Detect which cell encompasses the target text, then output its [x, y] center coordinate. 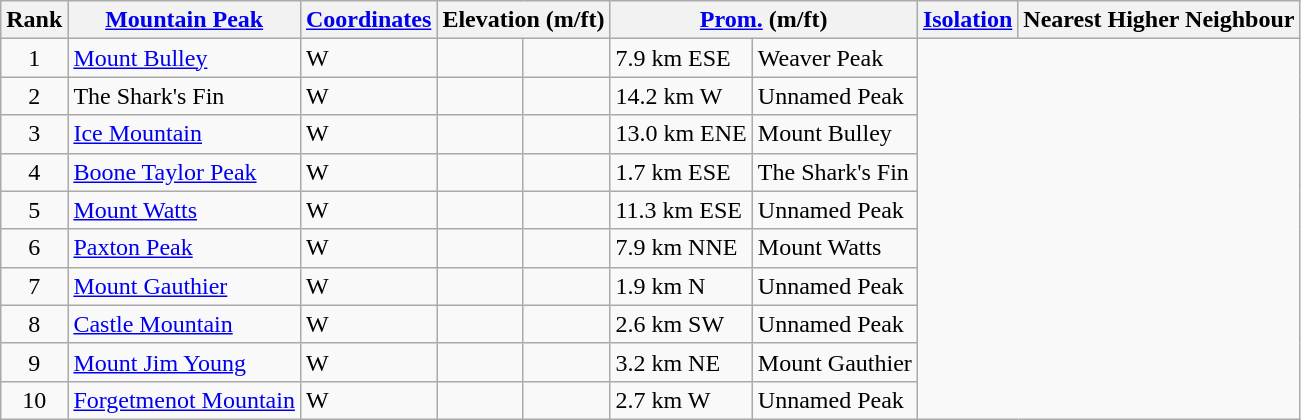
2.7 km W [681, 400]
Rank [34, 20]
3 [34, 134]
1.9 km N [681, 286]
Forgetmenot Mountain [184, 400]
Mount Jim Young [184, 362]
Weaver Peak [834, 58]
7.9 km NNE [681, 248]
14.2 km W [681, 96]
5 [34, 210]
2 [34, 96]
Ice Mountain [184, 134]
11.3 km ESE [681, 210]
Nearest Higher Neighbour [1159, 20]
Prom. (m/ft) [764, 20]
7.9 km ESE [681, 58]
10 [34, 400]
3.2 km NE [681, 362]
Paxton Peak [184, 248]
4 [34, 172]
13.0 km ENE [681, 134]
2.6 km SW [681, 324]
1.7 km ESE [681, 172]
7 [34, 286]
8 [34, 324]
Boone Taylor Peak [184, 172]
Isolation [967, 20]
Mountain Peak [184, 20]
Castle Mountain [184, 324]
Elevation (m/ft) [524, 20]
Coordinates [368, 20]
6 [34, 248]
9 [34, 362]
1 [34, 58]
